Return [x, y] of the center of cell containing provided text 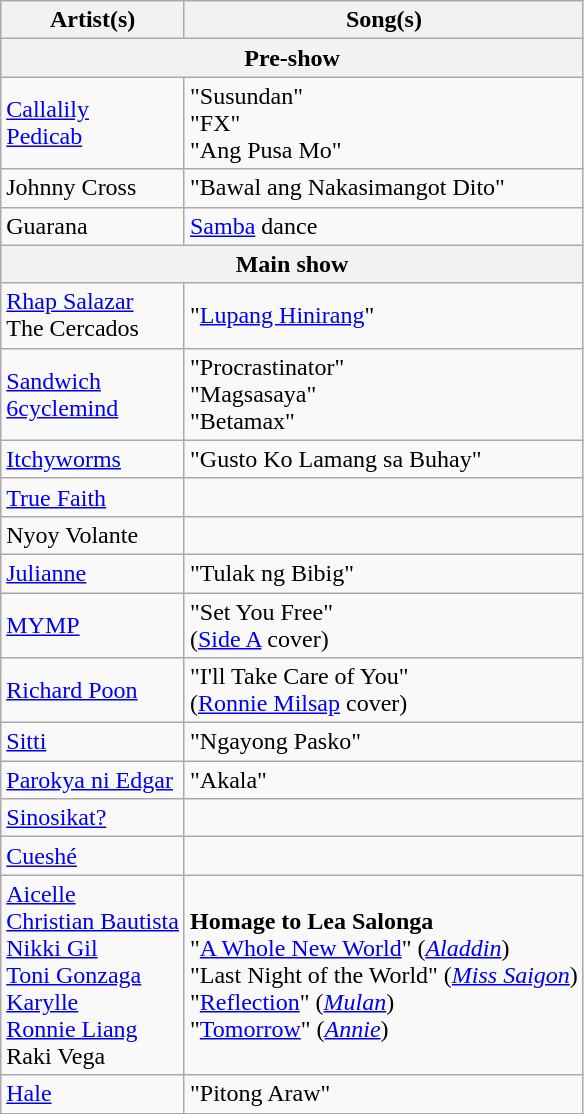
"Susundan""FX""Ang Pusa Mo" [384, 123]
"Ngayong Pasko" [384, 742]
"Tulak ng Bibig" [384, 573]
Main show [292, 264]
Sinosikat? [93, 818]
"Bawal ang Nakasimangot Dito" [384, 188]
Julianne [93, 573]
"Procrastinator""Magsasaya""Betamax" [384, 394]
Sandwich6cyclemind [93, 394]
"I'll Take Care of You"(Ronnie Milsap cover) [384, 690]
MYMP [93, 624]
"Lupang Hinirang" [384, 316]
Nyoy Volante [93, 535]
CallalilyPedicab [93, 123]
Pre-show [292, 58]
Homage to Lea Salonga"A Whole New World" (Aladdin)"Last Night of the World" (Miss Saigon)"Reflection" (Mulan)"Tomorrow" (Annie) [384, 975]
AicelleChristian BautistaNikki GilToni GonzagaKarylleRonnie LiangRaki Vega [93, 975]
Johnny Cross [93, 188]
"Gusto Ko Lamang sa Buhay" [384, 459]
Sitti [93, 742]
True Faith [93, 497]
Artist(s) [93, 20]
Guarana [93, 226]
Rhap SalazarThe Cercados [93, 316]
"Akala" [384, 780]
Samba dance [384, 226]
Itchyworms [93, 459]
Richard Poon [93, 690]
Cueshé [93, 856]
Parokya ni Edgar [93, 780]
Hale [93, 1094]
Song(s) [384, 20]
"Set You Free"(Side A cover) [384, 624]
"Pitong Araw" [384, 1094]
